Pinpoint the cell where the given text exists, returning its [X, Y] midpoint coordinate. 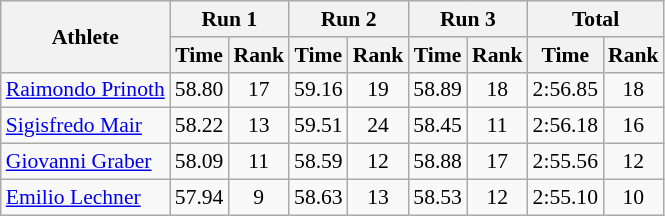
58.88 [438, 162]
19 [378, 90]
Run 1 [230, 19]
58.53 [438, 197]
Emilio Lechner [86, 197]
58.80 [200, 90]
16 [634, 126]
59.51 [318, 126]
Athlete [86, 36]
58.63 [318, 197]
Sigisfredo Mair [86, 126]
2:56.85 [566, 90]
2:55.10 [566, 197]
10 [634, 197]
2:56.18 [566, 126]
Giovanni Graber [86, 162]
58.22 [200, 126]
Run 3 [468, 19]
2:55.56 [566, 162]
57.94 [200, 197]
Total [596, 19]
58.89 [438, 90]
Raimondo Prinoth [86, 90]
59.16 [318, 90]
58.59 [318, 162]
58.09 [200, 162]
24 [378, 126]
58.45 [438, 126]
9 [258, 197]
Run 2 [348, 19]
